Search for the cell housing the specified text and yield its [x, y] center coordinate. 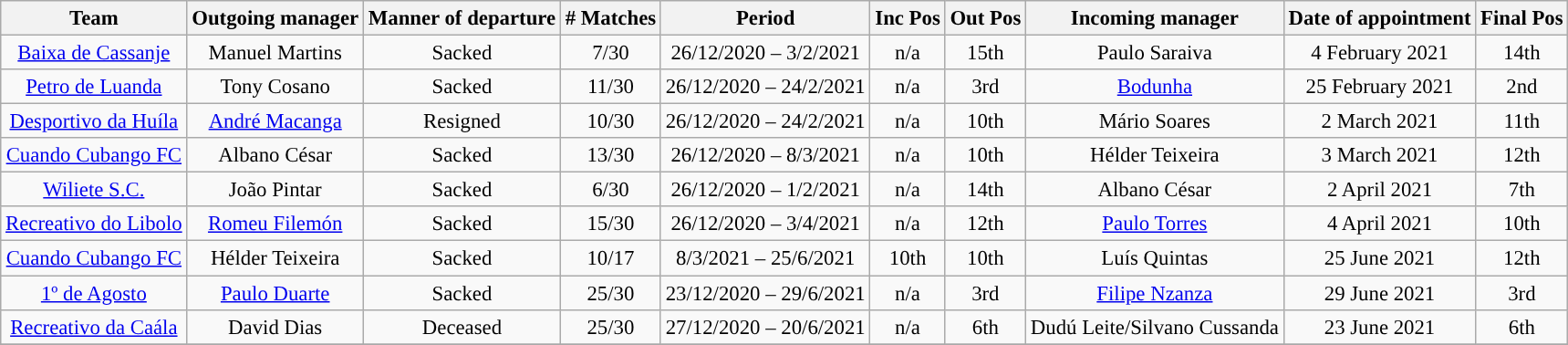
10/30 [610, 121]
Tony Cosano [275, 87]
Dudú Leite/Silvano Cussanda [1155, 327]
4 February 2021 [1379, 53]
# Matches [610, 18]
Filipe Nzanza [1155, 293]
2 April 2021 [1379, 190]
29 June 2021 [1379, 293]
7th [1521, 190]
Period [765, 18]
Team [94, 18]
Baixa de Cassanje [94, 53]
25 June 2021 [1379, 258]
Romeu Filemón [275, 224]
Petro de Luanda [94, 87]
1º de Agosto [94, 293]
2 March 2021 [1379, 121]
3 March 2021 [1379, 155]
Paulo Duarte [275, 293]
Desportivo da Huíla [94, 121]
Recreativo da Caála [94, 327]
26/12/2020 – 1/2/2021 [765, 190]
Resigned [462, 121]
Paulo Saraiva [1155, 53]
6/30 [610, 190]
26/12/2020 – 3/4/2021 [765, 224]
Luís Quintas [1155, 258]
26/12/2020 – 8/3/2021 [765, 155]
Final Pos [1521, 18]
Deceased [462, 327]
10/17 [610, 258]
23/12/2020 – 29/6/2021 [765, 293]
8/3/2021 – 25/6/2021 [765, 258]
11th [1521, 121]
26/12/2020 – 3/2/2021 [765, 53]
25 February 2021 [1379, 87]
Manuel Martins [275, 53]
15th [985, 53]
Out Pos [985, 18]
Mário Soares [1155, 121]
Outgoing manager [275, 18]
João Pintar [275, 190]
13/30 [610, 155]
Inc Pos [908, 18]
23 June 2021 [1379, 327]
Wiliete S.C. [94, 190]
2nd [1521, 87]
15/30 [610, 224]
Incoming manager [1155, 18]
Date of appointment [1379, 18]
4 April 2021 [1379, 224]
7/30 [610, 53]
27/12/2020 – 20/6/2021 [765, 327]
11/30 [610, 87]
Manner of departure [462, 18]
Bodunha [1155, 87]
André Macanga [275, 121]
David Dias [275, 327]
Paulo Torres [1155, 224]
Recreativo do Libolo [94, 224]
